Pinpoint the cell where the given text exists, returning its (x, y) midpoint coordinate. 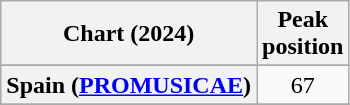
Spain (PROMUSICAE) (129, 85)
67 (303, 85)
Peak position (303, 34)
Chart (2024) (129, 34)
